For the text-containing cell, return its midpoint in [X, Y] coordinate format. 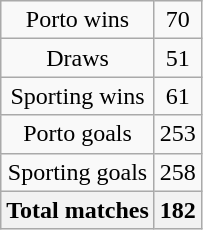
Total matches [78, 210]
Sporting wins [78, 96]
51 [178, 58]
70 [178, 20]
Draws [78, 58]
61 [178, 96]
Porto wins [78, 20]
253 [178, 134]
258 [178, 172]
Porto goals [78, 134]
182 [178, 210]
Sporting goals [78, 172]
